Extract the (X, Y) coordinate from the center of the cell holding the provided text.  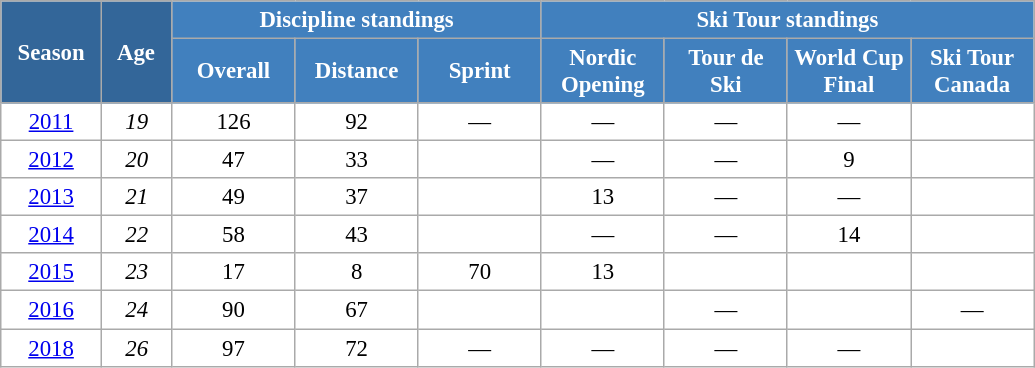
2011 (52, 122)
Ski TourCanada (972, 72)
21 (136, 197)
70 (480, 273)
9 (848, 160)
47 (234, 160)
24 (136, 310)
92 (356, 122)
33 (356, 160)
Distance (356, 72)
26 (136, 348)
126 (234, 122)
43 (356, 235)
2015 (52, 273)
37 (356, 197)
Tour deSki (726, 72)
72 (356, 348)
19 (136, 122)
2013 (52, 197)
2014 (52, 235)
2016 (52, 310)
20 (136, 160)
Overall (234, 72)
8 (356, 273)
17 (234, 273)
58 (234, 235)
22 (136, 235)
World CupFinal (848, 72)
Season (52, 52)
2018 (52, 348)
NordicOpening (602, 72)
Discipline standings (356, 20)
Age (136, 52)
67 (356, 310)
23 (136, 273)
2012 (52, 160)
Ski Tour standings (787, 20)
Sprint (480, 72)
14 (848, 235)
49 (234, 197)
97 (234, 348)
90 (234, 310)
